Identify which cell holds the provided text, then report its [x, y] central coordinate. 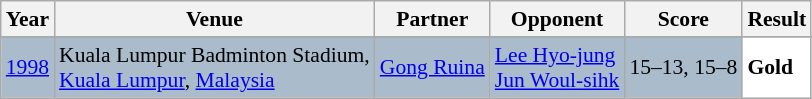
Result [776, 19]
Kuala Lumpur Badminton Stadium,Kuala Lumpur, Malaysia [214, 68]
1998 [28, 68]
Opponent [558, 19]
Score [683, 19]
Year [28, 19]
Venue [214, 19]
Gold [776, 68]
Gong Ruina [432, 68]
Partner [432, 19]
15–13, 15–8 [683, 68]
Lee Hyo-jung Jun Woul-sihk [558, 68]
